Search for the cell housing the specified text and yield its (x, y) center coordinate. 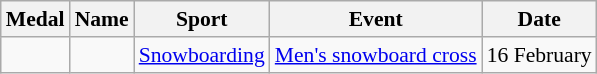
Medal (36, 19)
Event (376, 19)
Men's snowboard cross (376, 55)
16 February (540, 55)
Sport (202, 19)
Date (540, 19)
Name (102, 19)
Snowboarding (202, 55)
